Return the [X, Y] coordinate for the center point of the cell that contains the specified text.  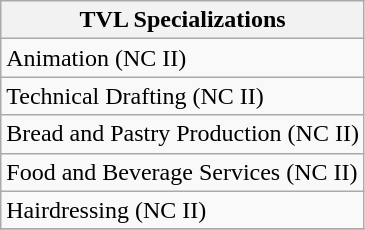
Food and Beverage Services (NC II) [183, 172]
Hairdressing (NC II) [183, 210]
Animation (NC II) [183, 58]
Technical Drafting (NC II) [183, 96]
TVL Specializations [183, 20]
Bread and Pastry Production (NC II) [183, 134]
